Capture the cell that displays the provided text and extract its [X, Y] central coordinate. 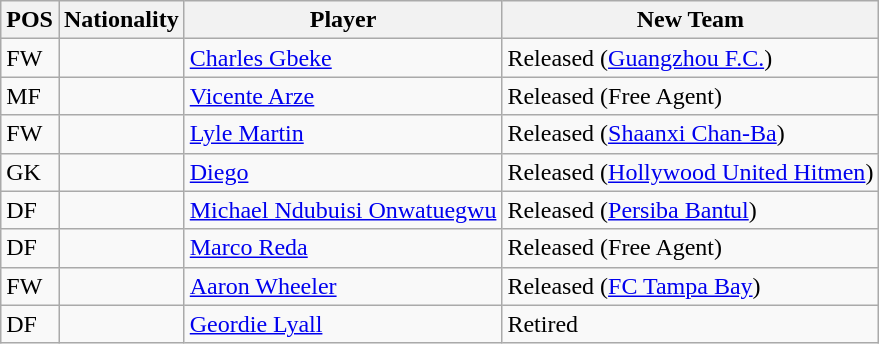
Aaron Wheeler [343, 286]
Released (Shaanxi Chan-Ba) [690, 134]
Michael Ndubuisi Onwatuegwu [343, 210]
Lyle Martin [343, 134]
MF [30, 96]
Marco Reda [343, 248]
New Team [690, 20]
Geordie Lyall [343, 324]
Released (Guangzhou F.C.) [690, 58]
Vicente Arze [343, 96]
Player [343, 20]
Released (FC Tampa Bay) [690, 286]
Charles Gbeke [343, 58]
Released (Hollywood United Hitmen) [690, 172]
Diego [343, 172]
Retired [690, 324]
GK [30, 172]
Nationality [121, 20]
Released (Persiba Bantul) [690, 210]
POS [30, 20]
